Find where the given text appears and provide that cell's center as (x, y) coordinate. 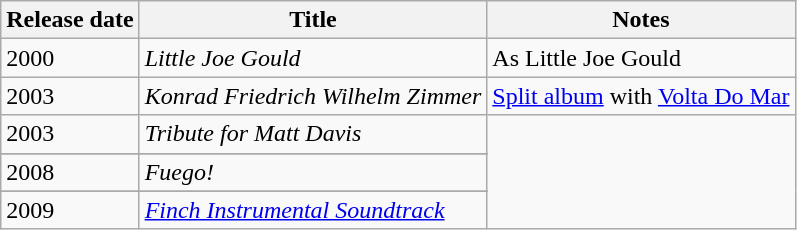
2009 (70, 210)
Fuego! (313, 172)
Little Joe Gould (313, 58)
Tribute for Matt Davis (313, 134)
Release date (70, 20)
Notes (641, 20)
2008 (70, 172)
Konrad Friedrich Wilhelm Zimmer (313, 96)
Title (313, 20)
Finch Instrumental Soundtrack (313, 210)
2000 (70, 58)
Split album with Volta Do Mar (641, 96)
As Little Joe Gould (641, 58)
